Pinpoint the cell where the given text exists, returning its [X, Y] midpoint coordinate. 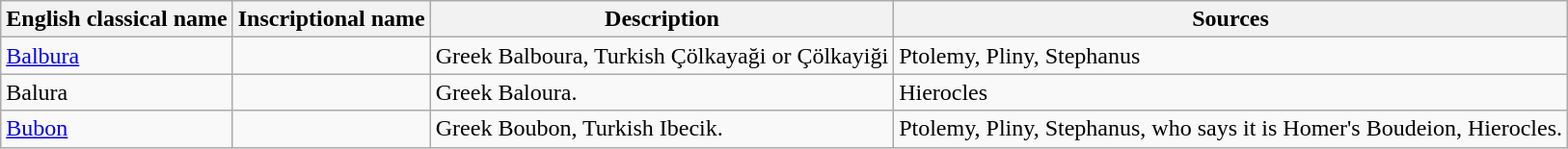
Balura [117, 92]
Hierocles [1230, 92]
Balbura [117, 56]
Greek Balboura, Turkish Çölkayaği or Çölkayiği [662, 56]
English classical name [117, 19]
Greek Baloura. [662, 92]
Sources [1230, 19]
Greek Boubon, Turkish Ibecik. [662, 129]
Description [662, 19]
Ptolemy, Pliny, Stephanus [1230, 56]
Inscriptional name [332, 19]
Bubon [117, 129]
Ptolemy, Pliny, Stephanus, who says it is Homer's Boudeion, Hierocles. [1230, 129]
